Extract the (X, Y) coordinate from the center of the cell holding the provided text.  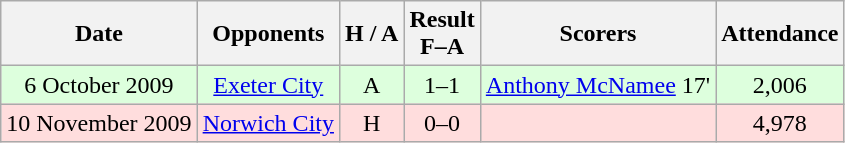
H (371, 123)
Date (99, 34)
Anthony McNamee 17' (598, 85)
ResultF–A (442, 34)
2,006 (780, 85)
Scorers (598, 34)
Attendance (780, 34)
1–1 (442, 85)
A (371, 85)
H / A (371, 34)
4,978 (780, 123)
0–0 (442, 123)
6 October 2009 (99, 85)
Norwich City (268, 123)
10 November 2009 (99, 123)
Opponents (268, 34)
Exeter City (268, 85)
